Provide the (X, Y) coordinate of the cell's center where the given text is located.  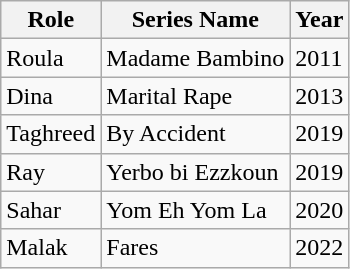
Dina (51, 96)
Yerbo bi Ezzkoun (196, 172)
Roula (51, 58)
Fares (196, 248)
Year (320, 20)
Madame Bambino (196, 58)
Taghreed (51, 134)
Role (51, 20)
Marital Rape (196, 96)
2020 (320, 210)
2011 (320, 58)
Yom Eh Yom La (196, 210)
Sahar (51, 210)
2022 (320, 248)
2013 (320, 96)
Series Name (196, 20)
Malak (51, 248)
By Accident (196, 134)
Ray (51, 172)
